Return [X, Y] of the center of cell containing provided text 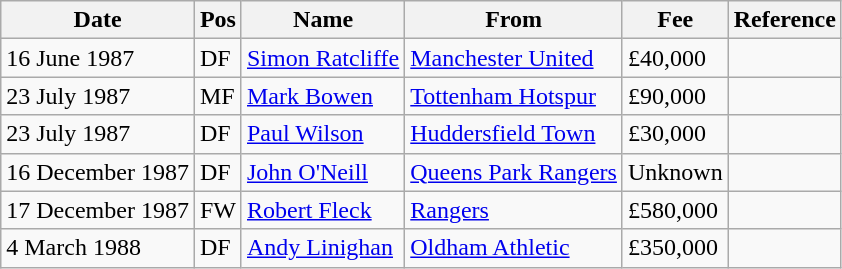
Oldham Athletic [514, 248]
17 December 1987 [98, 210]
Date [98, 20]
Rangers [514, 210]
Reference [784, 20]
Mark Bowen [322, 96]
Simon Ratcliffe [322, 58]
Tottenham Hotspur [514, 96]
Unknown [675, 172]
£90,000 [675, 96]
16 December 1987 [98, 172]
16 June 1987 [98, 58]
Andy Linighan [322, 248]
4 March 1988 [98, 248]
John O'Neill [322, 172]
£30,000 [675, 134]
£580,000 [675, 210]
MF [218, 96]
FW [218, 210]
Robert Fleck [322, 210]
Manchester United [514, 58]
Queens Park Rangers [514, 172]
£350,000 [675, 248]
Fee [675, 20]
£40,000 [675, 58]
Huddersfield Town [514, 134]
From [514, 20]
Paul Wilson [322, 134]
Pos [218, 20]
Name [322, 20]
